Find where the given text appears and provide that cell's center as (x, y) coordinate. 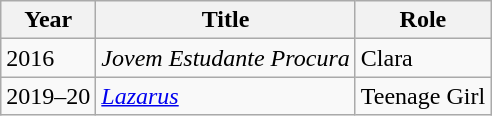
Teenage Girl (422, 96)
2016 (48, 58)
Title (226, 20)
2019–20 (48, 96)
Clara (422, 58)
Year (48, 20)
Jovem Estudante Procura (226, 58)
Lazarus (226, 96)
Role (422, 20)
